Capture the cell that displays the provided text and extract its [X, Y] central coordinate. 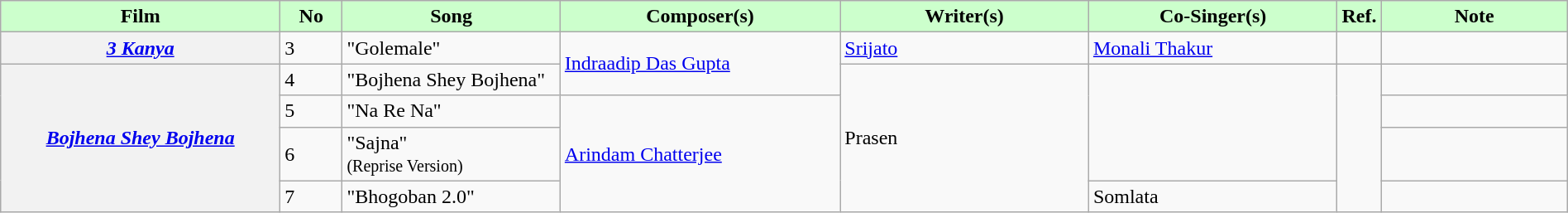
No [311, 17]
"Bhogoban 2.0" [452, 196]
Film [141, 17]
"Na Re Na" [452, 111]
Song [452, 17]
"Golemale" [452, 48]
Note [1474, 17]
3 Kanya [141, 48]
Ref. [1360, 17]
4 [311, 80]
Co-Singer(s) [1212, 17]
"Sajna"(Reprise Version) [452, 154]
"Bojhena Shey Bojhena" [452, 80]
Somlata [1212, 196]
6 [311, 154]
Bojhena Shey Bojhena [141, 138]
Srijato [964, 48]
Indraadip Das Gupta [700, 64]
Arindam Chatterjee [700, 154]
5 [311, 111]
7 [311, 196]
Monali Thakur [1212, 48]
Composer(s) [700, 17]
Writer(s) [964, 17]
Prasen [964, 138]
3 [311, 48]
